Extract the (x, y) coordinate from the center of the cell holding the provided text.  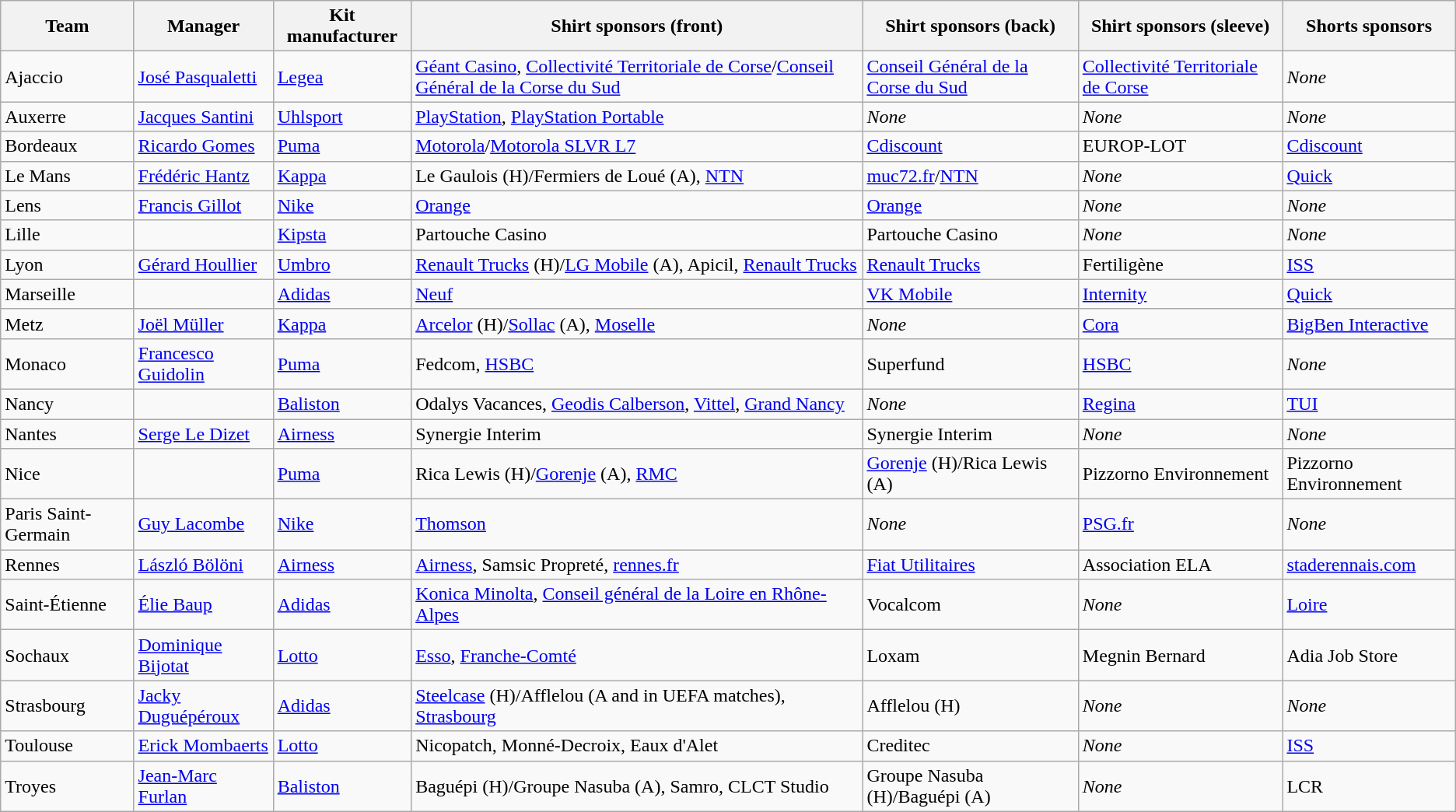
Paris Saint-Germain (67, 524)
EUROP-LOT (1181, 146)
Rica Lewis (H)/Gorenje (A), RMC (637, 474)
Strasbourg (67, 706)
Legea (342, 76)
Shirt sponsors (front) (637, 26)
Fiat Utilitaires (971, 565)
Metz (67, 324)
Conseil Général de la Corse du Sud (971, 76)
Shirt sponsors (back) (971, 26)
Marseille (67, 294)
Kit manufacturer (342, 26)
Regina (1181, 404)
Ajaccio (67, 76)
László Bölöni (204, 565)
Loxam (971, 655)
PSG.fr (1181, 524)
TUI (1369, 404)
Frédéric Hantz (204, 176)
Le Gaulois (H)/Fermiers de Loué (A), NTN (637, 176)
Bordeaux (67, 146)
Joël Müller (204, 324)
Nancy (67, 404)
PlayStation, PlayStation Portable (637, 117)
Troyes (67, 786)
Loire (1369, 605)
Jean-Marc Furlan (204, 786)
Francis Gillot (204, 205)
Manager (204, 26)
Sochaux (67, 655)
Arcelor (H)/Sollac (A), Moselle (637, 324)
Groupe Nasuba (H)/Baguépi (A) (971, 786)
Motorola/Motorola SLVR L7 (637, 146)
Géant Casino, Collectivité Territoriale de Corse/Conseil Général de la Corse du Sud (637, 76)
Lens (67, 205)
Team (67, 26)
Francesco Guidolin (204, 364)
BigBen Interactive (1369, 324)
Rennes (67, 565)
LCR (1369, 786)
Gorenje (H)/Rica Lewis (A) (971, 474)
Toulouse (67, 746)
Jacques Santini (204, 117)
Renault Trucks (H)/LG Mobile (A), Apicil, Renault Trucks (637, 264)
Shirt sponsors (sleeve) (1181, 26)
Lyon (67, 264)
Nicopatch, Monné-Decroix, Eaux d'Alet (637, 746)
Ricardo Gomes (204, 146)
VK Mobile (971, 294)
Umbro (342, 264)
Adia Job Store (1369, 655)
Megnin Bernard (1181, 655)
Lille (67, 235)
Jacky Duguépéroux (204, 706)
Erick Mombaerts (204, 746)
muc72.fr/NTN (971, 176)
Thomson (637, 524)
Collectivité Territoriale de Corse (1181, 76)
Fertiligène (1181, 264)
Guy Lacombe (204, 524)
Cora (1181, 324)
Odalys Vacances, Geodis Calberson, Vittel, Grand Nancy (637, 404)
Creditec (971, 746)
Kipsta (342, 235)
Superfund (971, 364)
Association ELA (1181, 565)
Internity (1181, 294)
Renault Trucks (971, 264)
Fedcom, HSBC (637, 364)
Vocalcom (971, 605)
Konica Minolta, Conseil général de la Loire en Rhône-Alpes (637, 605)
Saint-Étienne (67, 605)
Le Mans (67, 176)
Esso, Franche-Comté (637, 655)
Steelcase (H)/Afflelou (A and in UEFA matches), Strasbourg (637, 706)
Dominique Bijotat (204, 655)
Afflelou (H) (971, 706)
staderennais.com (1369, 565)
Uhlsport (342, 117)
Élie Baup (204, 605)
Shorts sponsors (1369, 26)
Gérard Houllier (204, 264)
Serge Le Dizet (204, 433)
Auxerre (67, 117)
Baguépi (H)/Groupe Nasuba (A), Samro, CLCT Studio (637, 786)
Monaco (67, 364)
Nantes (67, 433)
Nice (67, 474)
HSBC (1181, 364)
Neuf (637, 294)
José Pasqualetti (204, 76)
Airness, Samsic Propreté, rennes.fr (637, 565)
